Locate the cell with the specified text and output its (X, Y) center coordinate. 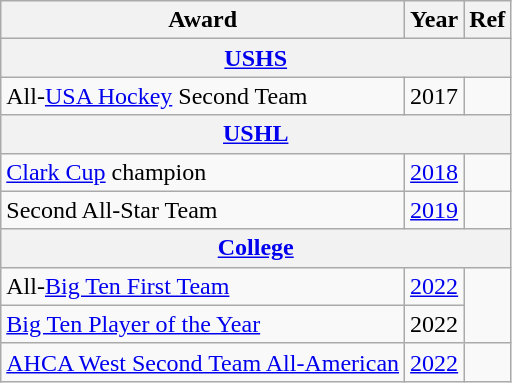
Award (203, 20)
USHL (256, 134)
Clark Cup champion (203, 172)
USHS (256, 58)
Year (434, 20)
All-Big Ten First Team (203, 286)
2018 (434, 172)
2017 (434, 96)
Ref (488, 20)
AHCA West Second Team All-American (203, 362)
Big Ten Player of the Year (203, 324)
2019 (434, 210)
All-USA Hockey Second Team (203, 96)
Second All-Star Team (203, 210)
College (256, 248)
